Search for the cell housing the specified text and yield its [x, y] center coordinate. 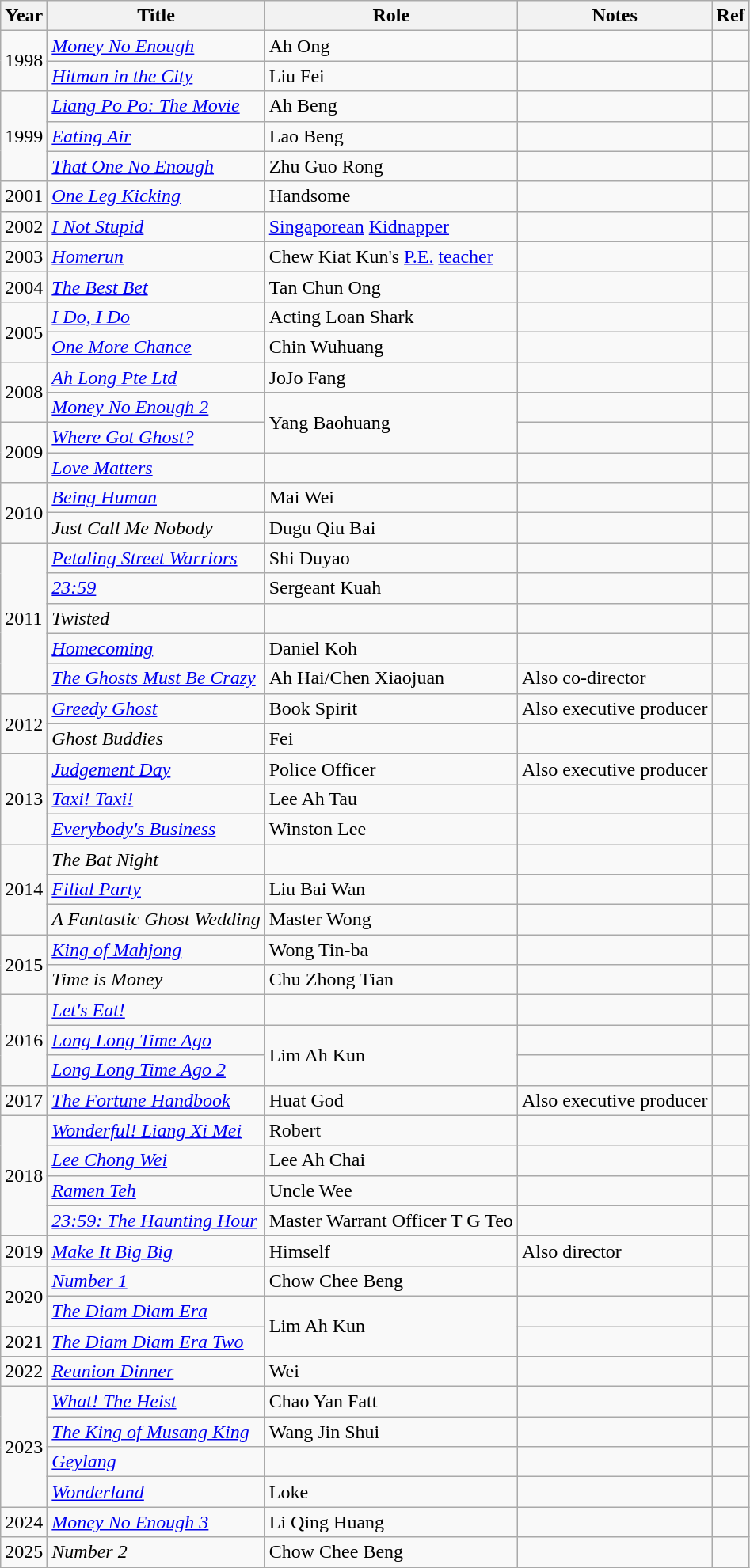
One More Chance [156, 347]
2009 [24, 453]
Fei [391, 738]
Lee Ah Chai [391, 1160]
Uncle Wee [391, 1190]
Love Matters [156, 468]
Money No Enough 2 [156, 408]
Mai Wei [391, 498]
2008 [24, 393]
The Ghosts Must Be Crazy [156, 678]
Year [24, 16]
Number 1 [156, 1281]
Wang Jin Shui [391, 1432]
Hitman in the City [156, 76]
What! The Heist [156, 1402]
Shi Duyao [391, 558]
Long Long Time Ago 2 [156, 1070]
Tan Chun Ong [391, 287]
Wong Tin-ba [391, 950]
Money No Enough 3 [156, 1522]
Robert [391, 1130]
JoJo Fang [391, 378]
Ah Long Pte Ltd [156, 378]
A Fantastic Ghost Wedding [156, 920]
2024 [24, 1522]
Ramen Teh [156, 1190]
I Do, I Do [156, 317]
I Not Stupid [156, 226]
Petaling Street Warriors [156, 558]
2002 [24, 226]
Taxi! Taxi! [156, 799]
Lee Ah Tau [391, 799]
The Diam Diam Era Two [156, 1342]
Yang Baohuang [391, 423]
Liu Bai Wan [391, 890]
Reunion Dinner [156, 1372]
Ghost Buddies [156, 738]
That One No Enough [156, 166]
Chu Zhong Tian [391, 980]
Let's Eat! [156, 1010]
Himself [391, 1251]
Chin Wuhuang [391, 347]
Twisted [156, 618]
Dugu Qiu Bai [391, 528]
Wonderland [156, 1492]
2011 [24, 618]
Master Wong [391, 920]
Also co-director [615, 678]
Number 2 [156, 1552]
23:59 [156, 588]
2017 [24, 1100]
Judgement Day [156, 769]
Winston Lee [391, 829]
2022 [24, 1372]
Wei [391, 1372]
The Diam Diam Era [156, 1311]
2010 [24, 513]
Lee Chong Wei [156, 1160]
Filial Party [156, 890]
2005 [24, 332]
The Best Bet [156, 287]
Money No Enough [156, 46]
Make It Big Big [156, 1251]
Also director [615, 1251]
King of Mahjong [156, 950]
2018 [24, 1175]
Chew Kiat Kun's P.E. teacher [391, 256]
Chao Yan Fatt [391, 1402]
Sergeant Kuah [391, 588]
Homerun [156, 256]
Wonderful! Liang Xi Mei [156, 1130]
Ref [730, 16]
2001 [24, 196]
Ah Ong [391, 46]
Where Got Ghost? [156, 438]
2012 [24, 723]
Notes [615, 16]
Book Spirit [391, 708]
2021 [24, 1342]
Ah Hai/Chen Xiaojuan [391, 678]
Everybody's Business [156, 829]
2003 [24, 256]
Geylang [156, 1462]
1998 [24, 61]
2004 [24, 287]
The Fortune Handbook [156, 1100]
Police Officer [391, 769]
The King of Musang King [156, 1432]
Acting Loan Shark [391, 317]
Time is Money [156, 980]
2025 [24, 1552]
Lao Beng [391, 136]
One Leg Kicking [156, 196]
Handsome [391, 196]
Role [391, 16]
Huat God [391, 1100]
Ah Beng [391, 106]
2023 [24, 1447]
Loke [391, 1492]
Title [156, 16]
Li Qing Huang [391, 1522]
2016 [24, 1040]
2020 [24, 1296]
2015 [24, 965]
2014 [24, 889]
Eating Air [156, 136]
Liu Fei [391, 76]
Being Human [156, 498]
Long Long Time Ago [156, 1040]
Master Warrant Officer T G Teo [391, 1221]
Just Call Me Nobody [156, 528]
Homecoming [156, 648]
The Bat Night [156, 859]
Singaporean Kidnapper [391, 226]
1999 [24, 136]
2013 [24, 799]
23:59: The Haunting Hour [156, 1221]
Greedy Ghost [156, 708]
Daniel Koh [391, 648]
2019 [24, 1251]
Liang Po Po: The Movie [156, 106]
Zhu Guo Rong [391, 166]
